Determine the (X, Y) coordinate at the center of the cell enclosing the given text.  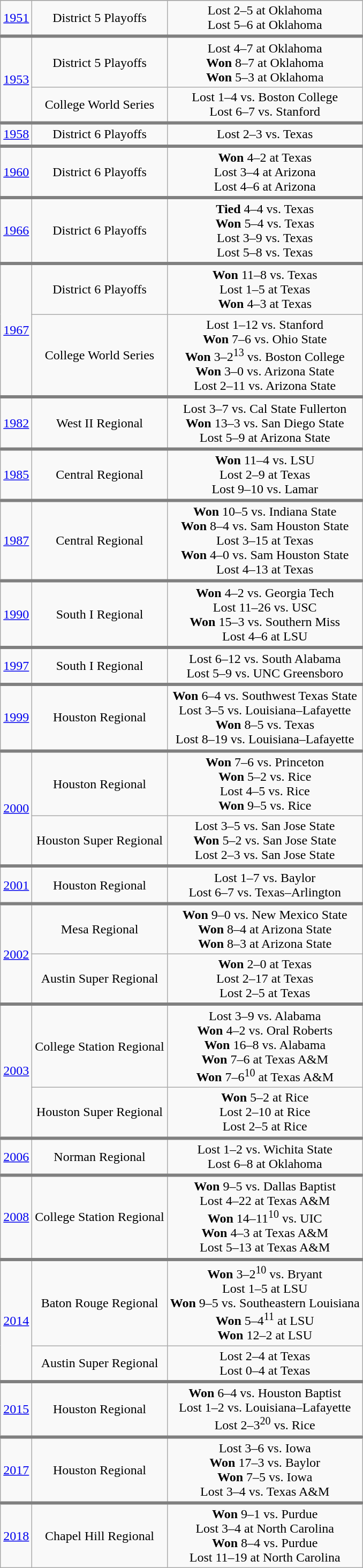
1967 (16, 330)
2006 (16, 1157)
1982 (16, 423)
Won 5–2 at RiceLost 2–10 at Rice Lost 2–5 at Rice (264, 1112)
Won 6–4 vs. Houston BaptistLost 1–2 vs. Louisiana–LafayetteLost 2–320 vs. Rice (264, 1409)
Won 6–4 vs. Southwest Texas StateLost 3–5 vs. Louisiana–LafayetteWon 8–5 vs. TexasLost 8–19 vs. Louisiana–Lafayette (264, 718)
1951 (16, 18)
2002 (16, 954)
Won 7–6 vs. PrincetonWon 5–2 vs. RiceLost 4–5 vs. RiceWon 9–5 vs. Rice (264, 783)
2018 (16, 1536)
Chapel Hill Regional (100, 1536)
1966 (16, 231)
Lost 2–4 at TexasLost 0–4 at Texas (264, 1363)
Won 4–2 at TexasLost 3–4 at ArizonaLost 4–6 at Arizona (264, 171)
1999 (16, 718)
2008 (16, 1217)
Lost 1–2 vs. Wichita StateLost 6–8 at Oklahoma (264, 1157)
Lost 6–12 vs. South AlabamaLost 5–9 vs. UNC Greensboro (264, 666)
1987 (16, 541)
Won 4–2 vs. Georgia TechLost 11–26 vs. USCWon 15–3 vs. Southern MissLost 4–6 at LSU (264, 614)
2015 (16, 1409)
Won 9–5 vs. Dallas BaptistLost 4–22 at Texas A&MWon 14–1110 vs. UICWon 4–3 at Texas A&MLost 5–13 at Texas A&M (264, 1217)
Lost 2–5 at OklahomaLost 5–6 at Oklahoma (264, 18)
1985 (16, 474)
Won 2–0 at TexasLost 2–17 at TexasLost 2–5 at Texas (264, 979)
Won 3–210 vs. BryantLost 1–5 at LSUWon 9–5 vs. Southeastern LouisianaWon 5–411 at LSUWon 12–2 at LSU (264, 1302)
Lost 3–6 vs. IowaWon 17–3 vs. BaylorWon 7–5 vs. IowaLost 3–4 vs. Texas A&M (264, 1470)
1960 (16, 171)
1990 (16, 614)
Won 11–4 vs. LSULost 2–9 at TexasLost 9–10 vs. Lamar (264, 474)
Mesa Regional (100, 929)
2000 (16, 809)
West II Regional (100, 423)
Won 9–1 vs. PurdueLost 3–4 at North CarolinaWon 8–4 vs. PurdueLost 11–19 at North Carolina (264, 1536)
2003 (16, 1071)
Lost 3–7 vs. Cal State FullertonWon 13–3 vs. San Diego StateLost 5–9 at Arizona State (264, 423)
1953 (16, 80)
Lost 2–3 vs. Texas (264, 135)
Lost 1–12 vs. StanfordWon 7–6 vs. Ohio StateWon 3–213 vs. Boston CollegeWon 3–0 vs. Arizona StateLost 2–11 vs. Arizona State (264, 356)
Lost 4–7 at OklahomaWon 8–7 at OklahomaWon 5–3 at Oklahoma (264, 62)
2017 (16, 1470)
Won 10–5 vs. Indiana StateWon 8–4 vs. Sam Houston StateLost 3–15 at TexasWon 4–0 vs. Sam Houston StateLost 4–13 at Texas (264, 541)
Tied 4–4 vs. TexasWon 5–4 vs. TexasLost 3–9 vs. TexasLost 5–8 vs. Texas (264, 231)
Lost 1–4 vs. Boston CollegeLost 6–7 vs. Stanford (264, 105)
Norman Regional (100, 1157)
1997 (16, 666)
Lost 3–9 vs. AlabamaWon 4–2 vs. Oral RobertsWon 16–8 vs. AlabamaWon 7–6 at Texas A&MWon 7–610 at Texas A&M (264, 1046)
Won 11–8 vs. TexasLost 1–5 at TexasWon 4–3 at Texas (264, 289)
2001 (16, 885)
Lost 1–7 vs. BaylorLost 6–7 vs. Texas–Arlington (264, 885)
2014 (16, 1321)
Baton Rouge Regional (100, 1302)
1958 (16, 135)
Won 9–0 vs. New Mexico StateWon 8–4 at Arizona StateWon 8–3 at Arizona State (264, 929)
Lost 3–5 vs. San Jose StateWon 5–2 vs. San Jose StateLost 2–3 vs. San Jose State (264, 841)
